Return [x, y] of the center of cell containing provided text 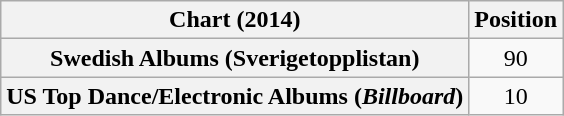
Chart (2014) [235, 20]
US Top Dance/Electronic Albums (Billboard) [235, 96]
90 [516, 58]
10 [516, 96]
Position [516, 20]
Swedish Albums (Sverigetopplistan) [235, 58]
